Identify which cell holds the provided text, then report its (x, y) central coordinate. 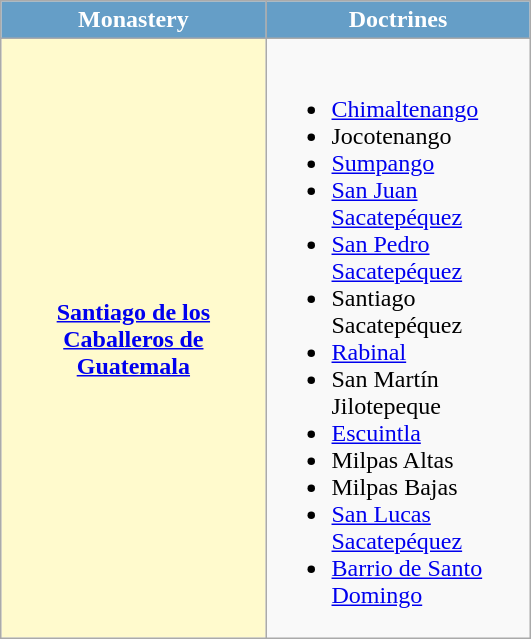
Santiago de los Caballeros de Guatemala (134, 338)
Doctrines (398, 20)
Monastery (134, 20)
